Scan for the cell matching the given text and deliver its (X, Y) coordinate at center. 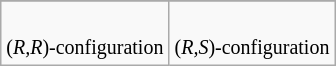
(R,S)-configuration (252, 34)
(R,R)-configuration (85, 34)
